For the text-containing cell, return its midpoint in [X, Y] coordinate format. 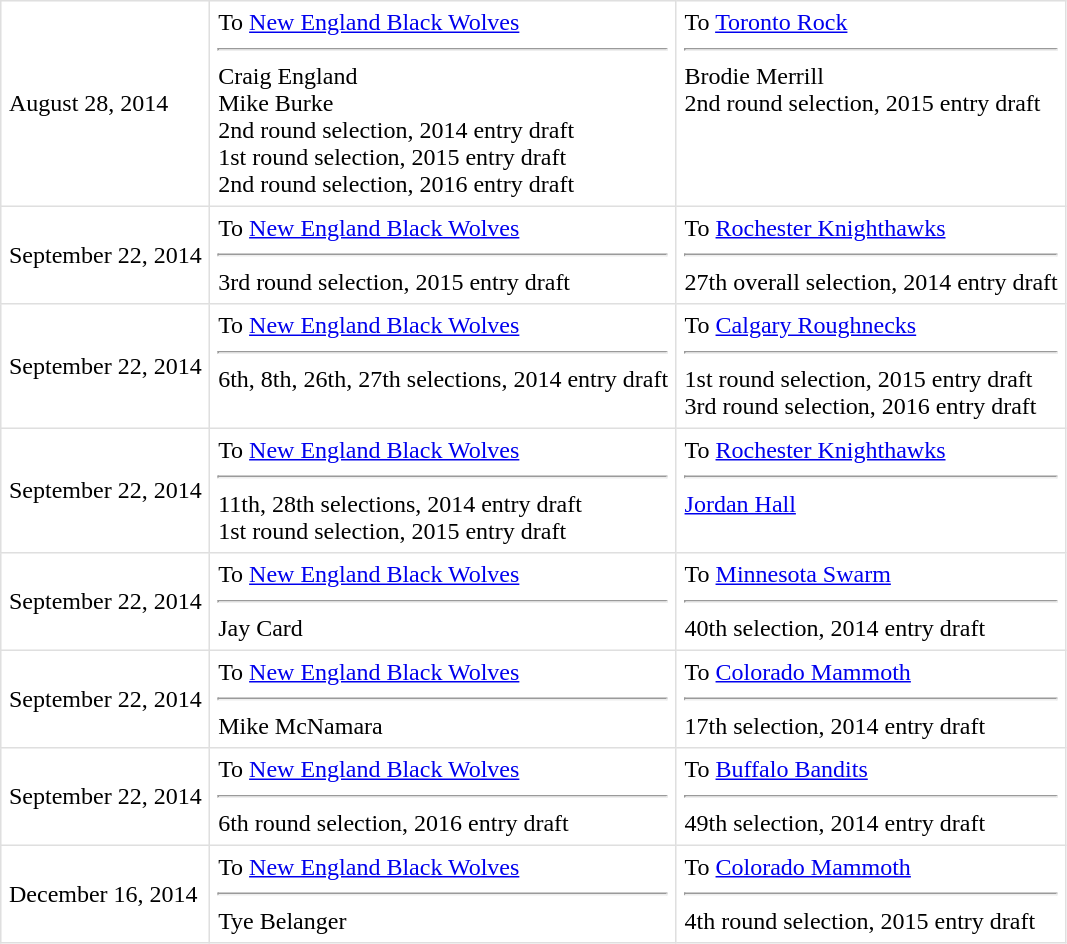
To New England Black WolvesJay Card [443, 602]
To Colorado Mammoth4th round selection, 2015 entry draft [871, 894]
December 16, 2014 [106, 894]
To New England Black Wolves3rd round selection, 2015 entry draft [443, 255]
To Minnesota Swarm40th selection, 2014 entry draft [871, 602]
To Colorado Mammoth17th selection, 2014 entry draft [871, 699]
To New England Black WolvesMike McNamara [443, 699]
To New England Black Wolves11th, 28th selections, 2014 entry draft1st round selection, 2015 entry draft [443, 490]
To Rochester KnighthawksJordan Hall [871, 490]
To Rochester Knighthawks27th overall selection, 2014 entry draft [871, 255]
To New England Black Wolves6th round selection, 2016 entry draft [443, 797]
August 28, 2014 [106, 104]
To Calgary Roughnecks1st round selection, 2015 entry draft3rd round selection, 2016 entry draft [871, 366]
To New England Black Wolves6th, 8th, 26th, 27th selections, 2014 entry draft [443, 366]
To Toronto RockBrodie Merrill2nd round selection, 2015 entry draft [871, 104]
To Buffalo Bandits49th selection, 2014 entry draft [871, 797]
To New England Black WolvesTye Belanger [443, 894]
